Find where the given text appears and provide that cell's center as [X, Y] coordinate. 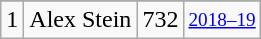
Alex Stein [80, 20]
1 [12, 20]
2018–19 [222, 20]
732 [160, 20]
